From the cell containing the given text, extract its center point as (x, y) coordinate. 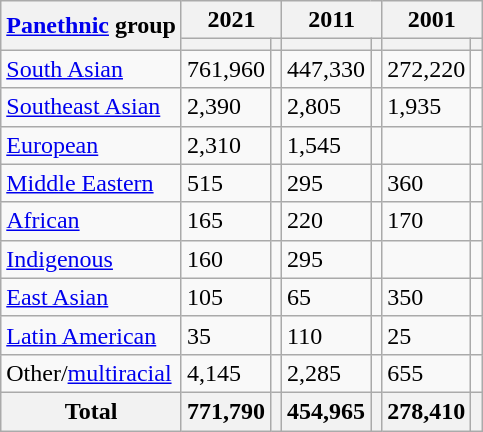
Total (92, 411)
Middle Eastern (92, 183)
160 (226, 259)
655 (426, 373)
1,545 (326, 145)
Other/multiracial (92, 373)
1,935 (426, 107)
South Asian (92, 69)
170 (426, 221)
4,145 (226, 373)
East Asian (92, 297)
65 (326, 297)
Latin American (92, 335)
Indigenous (92, 259)
515 (226, 183)
25 (426, 335)
165 (226, 221)
2,310 (226, 145)
454,965 (326, 411)
220 (326, 221)
110 (326, 335)
771,790 (226, 411)
2,285 (326, 373)
2021 (231, 20)
272,220 (426, 69)
2011 (332, 20)
35 (226, 335)
European (92, 145)
African (92, 221)
278,410 (426, 411)
447,330 (326, 69)
2,805 (326, 107)
2,390 (226, 107)
Southeast Asian (92, 107)
105 (226, 297)
2001 (432, 20)
350 (426, 297)
Panethnic group (92, 26)
360 (426, 183)
761,960 (226, 69)
